For the text-containing cell, return its midpoint in [x, y] coordinate format. 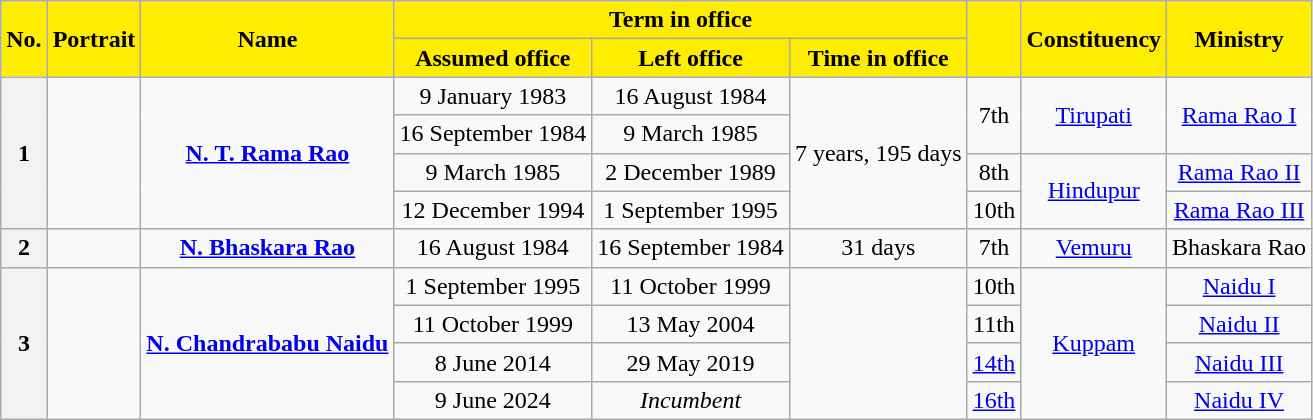
9 June 2024 [493, 400]
Hindupur [1094, 191]
N. T. Rama Rao [268, 153]
14th [994, 362]
Naidu III [1240, 362]
Rama Rao III [1240, 210]
Naidu I [1240, 286]
Term in office [680, 20]
13 May 2004 [691, 324]
Bhaskara Rao [1240, 248]
No. [24, 39]
7 years, 195 days [878, 153]
N. Chandrababu Naidu [268, 343]
12 December 1994 [493, 210]
9 January 1983 [493, 96]
8th [994, 172]
Rama Rao I [1240, 115]
Ministry [1240, 39]
Assumed office [493, 58]
8 June 2014 [493, 362]
1 [24, 153]
Naidu IV [1240, 400]
Portrait [94, 39]
2 [24, 248]
Kuppam [1094, 343]
31 days [878, 248]
Tirupati [1094, 115]
Vemuru [1094, 248]
Time in office [878, 58]
11th [994, 324]
3 [24, 343]
29 May 2019 [691, 362]
Incumbent [691, 400]
Constituency [1094, 39]
Rama Rao II [1240, 172]
2 December 1989 [691, 172]
Left office [691, 58]
N. Bhaskara Rao [268, 248]
16th [994, 400]
Naidu II [1240, 324]
Name [268, 39]
